Scan for the cell matching the given text and deliver its [x, y] coordinate at center. 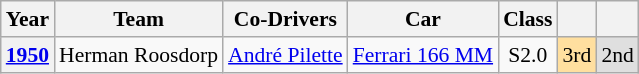
André Pilette [286, 55]
Car [423, 19]
1950 [28, 55]
Team [138, 19]
Co-Drivers [286, 19]
3rd [576, 55]
S2.0 [528, 55]
Herman Roosdorp [138, 55]
Class [528, 19]
Ferrari 166 MM [423, 55]
2nd [618, 55]
Year [28, 19]
